Extract the (X, Y) coordinate from the center of the cell holding the provided text.  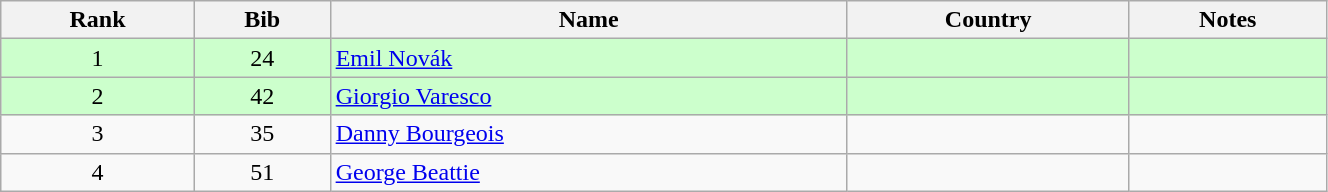
35 (262, 134)
3 (98, 134)
George Beattie (588, 172)
Bib (262, 20)
Danny Bourgeois (588, 134)
2 (98, 96)
Emil Novák (588, 58)
Name (588, 20)
Notes (1228, 20)
1 (98, 58)
Rank (98, 20)
4 (98, 172)
Country (988, 20)
24 (262, 58)
42 (262, 96)
Giorgio Varesco (588, 96)
51 (262, 172)
